For the text-containing cell, return its midpoint in (x, y) coordinate format. 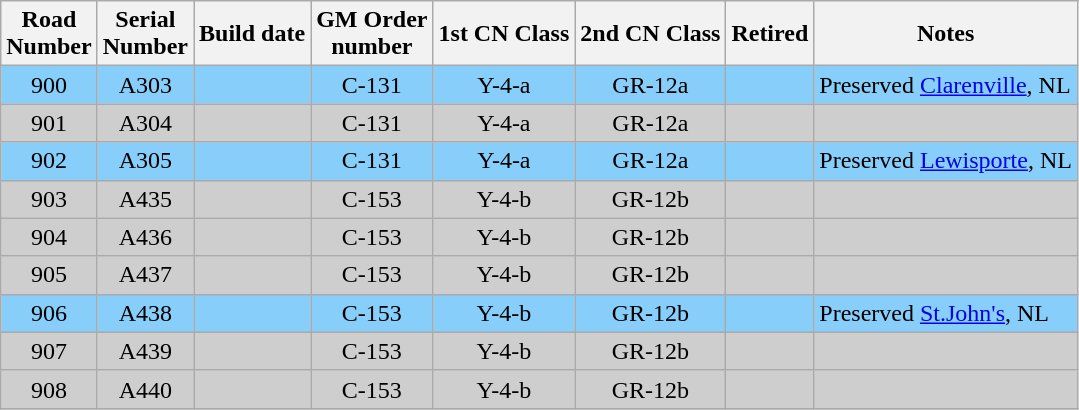
GM Ordernumber (372, 34)
900 (49, 85)
1st CN Class (504, 34)
Build date (252, 34)
902 (49, 161)
Preserved Lewisporte, NL (946, 161)
Retired (770, 34)
906 (49, 313)
A436 (145, 237)
A304 (145, 123)
SerialNumber (145, 34)
904 (49, 237)
2nd CN Class (650, 34)
Notes (946, 34)
A438 (145, 313)
RoadNumber (49, 34)
Preserved Clarenville, NL (946, 85)
A439 (145, 351)
A303 (145, 85)
A440 (145, 389)
A435 (145, 199)
907 (49, 351)
903 (49, 199)
A437 (145, 275)
901 (49, 123)
905 (49, 275)
908 (49, 389)
Preserved St.John's, NL (946, 313)
A305 (145, 161)
